Capture the cell that displays the provided text and extract its (X, Y) central coordinate. 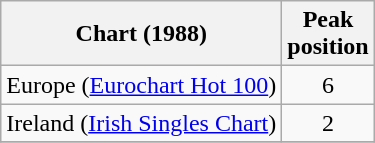
2 (328, 123)
Ireland (Irish Singles Chart) (142, 123)
6 (328, 85)
Peakposition (328, 34)
Chart (1988) (142, 34)
Europe (Eurochart Hot 100) (142, 85)
